Determine the (x, y) coordinate at the center of the cell enclosing the given text.  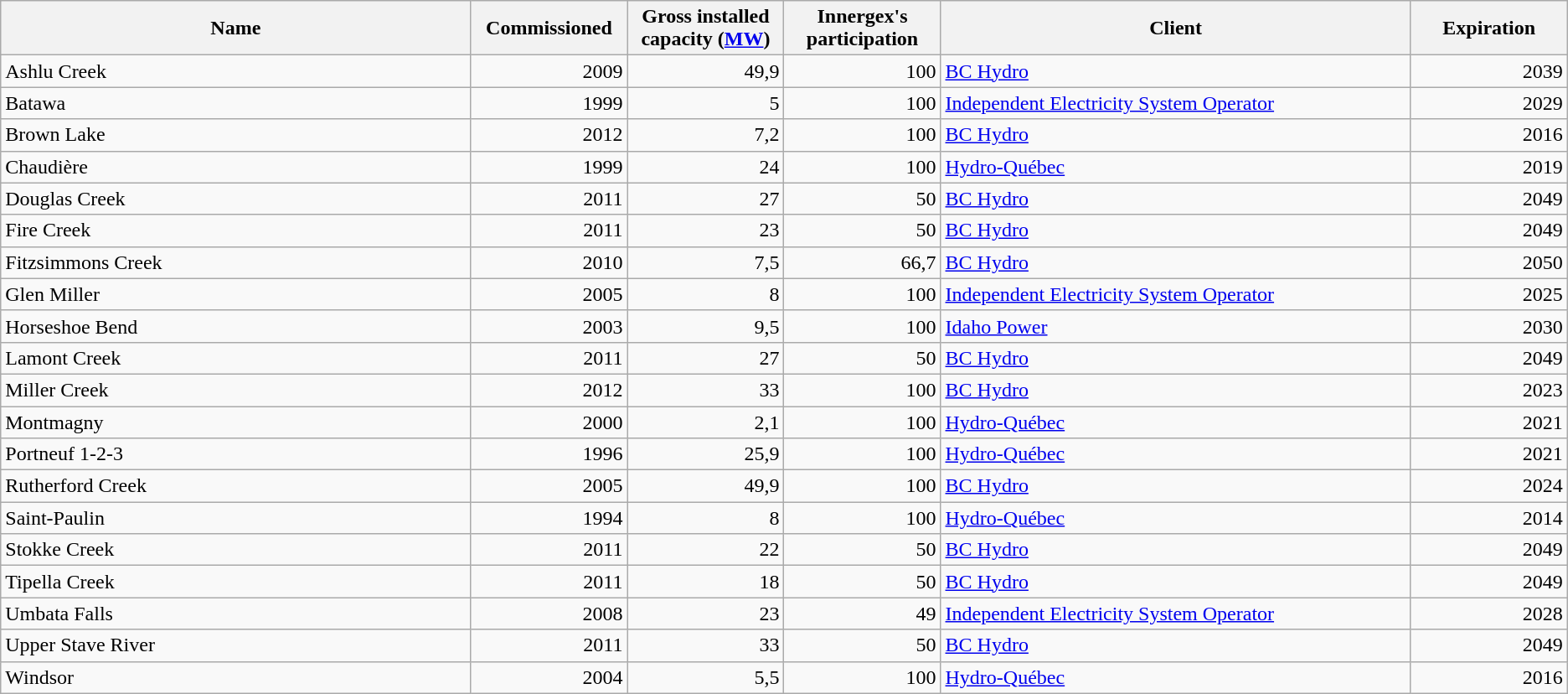
Client (1176, 28)
2025 (1489, 294)
2019 (1489, 167)
Saint-Paulin (236, 518)
2009 (549, 71)
Batawa (236, 103)
Brown Lake (236, 135)
2039 (1489, 71)
7,5 (705, 262)
Gross installed capacity (MW) (705, 28)
Tipella Creek (236, 582)
25,9 (705, 454)
Rutherford Creek (236, 486)
Douglas Creek (236, 199)
Commissioned (549, 28)
2030 (1489, 326)
Expiration (1489, 28)
22 (705, 550)
2014 (1489, 518)
Fire Creek (236, 230)
Horseshoe Bend (236, 326)
Innergex's participation (863, 28)
2029 (1489, 103)
2,1 (705, 422)
1996 (549, 454)
Ashlu Creek (236, 71)
Stokke Creek (236, 550)
2023 (1489, 390)
Idaho Power (1176, 326)
2050 (1489, 262)
5,5 (705, 677)
2008 (549, 614)
2004 (549, 677)
Montmagny (236, 422)
Miller Creek (236, 390)
2010 (549, 262)
2003 (549, 326)
Upper Stave River (236, 645)
Lamont Creek (236, 358)
9,5 (705, 326)
66,7 (863, 262)
Name (236, 28)
24 (705, 167)
1994 (549, 518)
18 (705, 582)
Portneuf 1-2-3 (236, 454)
Chaudière (236, 167)
Glen Miller (236, 294)
7,2 (705, 135)
2000 (549, 422)
49 (863, 614)
2028 (1489, 614)
2024 (1489, 486)
5 (705, 103)
Fitzsimmons Creek (236, 262)
Umbata Falls (236, 614)
Windsor (236, 677)
